Determine the [x, y] coordinate at the center of the cell enclosing the given text.  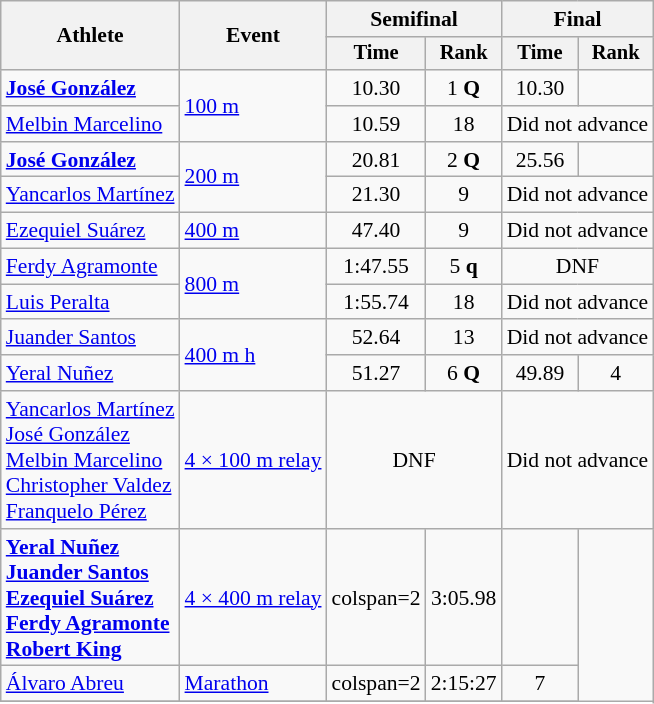
Yancarlos MartínezJosé GonzálezMelbin MarcelinoChristopher ValdezFranquelo Pérez [90, 460]
1 Q [464, 88]
52.64 [376, 338]
2 Q [464, 160]
Semifinal [414, 19]
400 m h [254, 356]
Athlete [90, 36]
5 q [464, 267]
13 [464, 338]
Melbin Marcelino [90, 124]
400 m [254, 231]
Final [578, 19]
200 m [254, 178]
21.30 [376, 195]
4 [616, 373]
51.27 [376, 373]
49.89 [540, 373]
25.56 [540, 160]
Álvaro Abreu [90, 684]
Juander Santos [90, 338]
Luis Peralta [90, 302]
Ferdy Agramonte [90, 267]
Marathon [254, 684]
100 m [254, 106]
10.59 [376, 124]
Yeral NuñezJuander SantosEzequiel SuárezFerdy AgramonteRobert King [90, 598]
1:47.55 [376, 267]
7 [540, 684]
800 m [254, 284]
Yeral Nuñez [90, 373]
47.40 [376, 231]
4 × 100 m relay [254, 460]
Yancarlos Martínez [90, 195]
6 Q [464, 373]
20.81 [376, 160]
4 × 400 m relay [254, 598]
2:15:27 [464, 684]
Event [254, 36]
1:55.74 [376, 302]
3:05.98 [464, 598]
Ezequiel Suárez [90, 231]
